Return the (x, y) coordinate for the center point of the cell that contains the specified text.  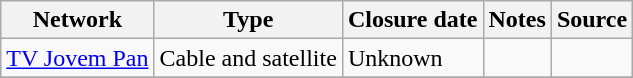
Notes (517, 20)
Closure date (412, 20)
Network (78, 20)
Source (592, 20)
Cable and satellite (248, 58)
Unknown (412, 58)
TV Jovem Pan (78, 58)
Type (248, 20)
